Pinpoint the cell where the given text exists, returning its [X, Y] midpoint coordinate. 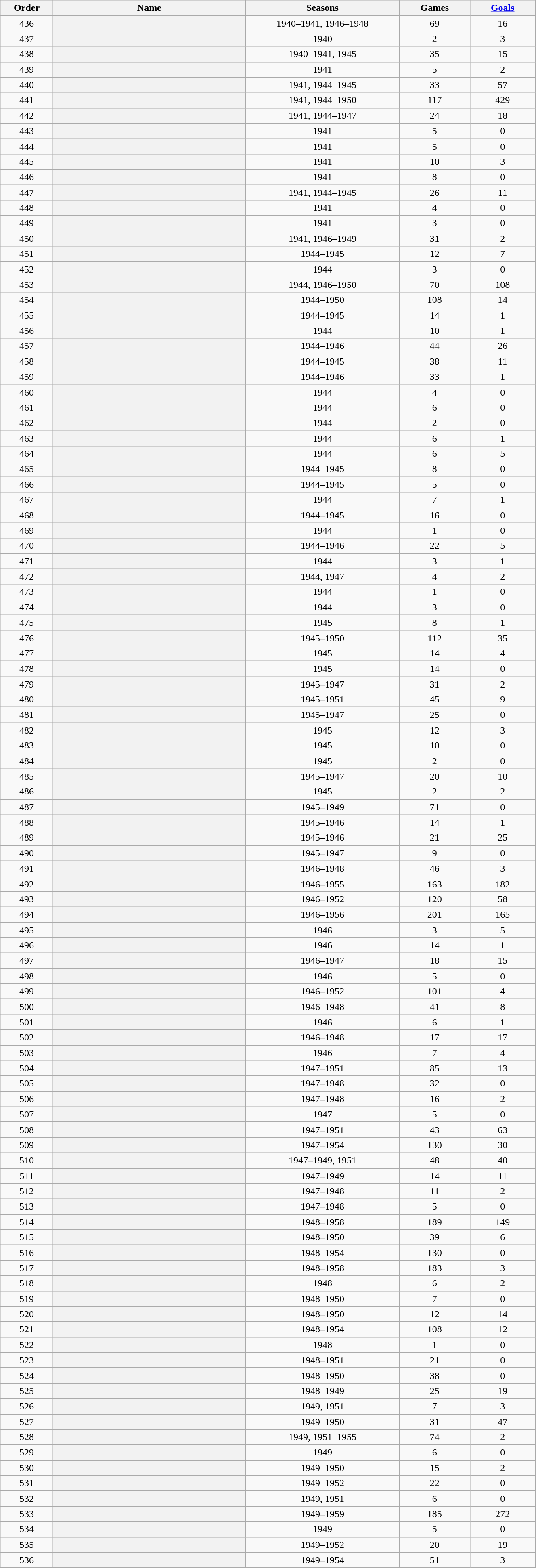
183 [435, 1268]
489 [27, 838]
201 [435, 914]
501 [27, 1022]
1946–1956 [322, 914]
40 [502, 1160]
466 [27, 484]
467 [27, 500]
444 [27, 146]
449 [27, 223]
502 [27, 1038]
526 [27, 1406]
458 [27, 361]
469 [27, 530]
Order [27, 8]
440 [27, 85]
484 [27, 761]
465 [27, 469]
485 [27, 776]
525 [27, 1391]
441 [27, 100]
459 [27, 377]
518 [27, 1283]
58 [502, 899]
46 [435, 868]
1946–1955 [322, 884]
473 [27, 592]
446 [27, 177]
117 [435, 100]
517 [27, 1268]
479 [27, 684]
482 [27, 730]
1948–1949 [322, 1391]
63 [502, 1130]
44 [435, 346]
437 [27, 39]
450 [27, 239]
149 [502, 1222]
70 [435, 285]
507 [27, 1114]
476 [27, 638]
535 [27, 1545]
1949–1954 [322, 1560]
480 [27, 700]
43 [435, 1130]
1940–1941, 1945 [322, 54]
30 [502, 1145]
477 [27, 653]
438 [27, 54]
509 [27, 1145]
515 [27, 1237]
48 [435, 1160]
47 [502, 1421]
1947–1954 [322, 1145]
510 [27, 1160]
272 [502, 1514]
520 [27, 1314]
1941, 1944–1950 [322, 100]
1947–1949, 1951 [322, 1160]
1940 [322, 39]
451 [27, 254]
Games [435, 8]
455 [27, 315]
39 [435, 1237]
474 [27, 607]
504 [27, 1068]
478 [27, 669]
1945–1950 [322, 638]
448 [27, 208]
51 [435, 1560]
529 [27, 1453]
532 [27, 1499]
41 [435, 1007]
445 [27, 161]
1944, 1947 [322, 576]
528 [27, 1437]
530 [27, 1468]
1941, 1944–1947 [322, 115]
120 [435, 899]
522 [27, 1345]
24 [435, 115]
442 [27, 115]
74 [435, 1437]
463 [27, 438]
500 [27, 1007]
464 [27, 454]
57 [502, 85]
487 [27, 807]
471 [27, 561]
Seasons [322, 8]
468 [27, 515]
534 [27, 1529]
521 [27, 1329]
1945–1949 [322, 807]
513 [27, 1207]
443 [27, 131]
496 [27, 945]
512 [27, 1191]
461 [27, 407]
503 [27, 1053]
182 [502, 884]
495 [27, 930]
493 [27, 899]
519 [27, 1299]
536 [27, 1560]
514 [27, 1222]
112 [435, 638]
453 [27, 285]
69 [435, 23]
456 [27, 331]
447 [27, 193]
475 [27, 623]
1949, 1951–1955 [322, 1437]
1944, 1946–1950 [322, 285]
1948–1951 [322, 1360]
531 [27, 1483]
163 [435, 884]
Name [149, 8]
Goals [502, 8]
492 [27, 884]
481 [27, 715]
1940–1941, 1946–1948 [322, 23]
452 [27, 269]
460 [27, 392]
45 [435, 700]
497 [27, 961]
32 [435, 1084]
454 [27, 300]
189 [435, 1222]
494 [27, 914]
429 [502, 100]
13 [502, 1068]
1941, 1946–1949 [322, 239]
85 [435, 1068]
511 [27, 1176]
483 [27, 746]
533 [27, 1514]
436 [27, 23]
457 [27, 346]
516 [27, 1253]
523 [27, 1360]
499 [27, 992]
490 [27, 853]
71 [435, 807]
508 [27, 1130]
505 [27, 1084]
185 [435, 1514]
498 [27, 976]
165 [502, 914]
1947 [322, 1114]
1949–1959 [322, 1514]
506 [27, 1099]
524 [27, 1375]
439 [27, 69]
486 [27, 792]
488 [27, 822]
470 [27, 546]
1945–1951 [322, 700]
491 [27, 868]
527 [27, 1421]
1944–1950 [322, 300]
472 [27, 576]
101 [435, 992]
1947–1949 [322, 1176]
462 [27, 423]
1946–1947 [322, 961]
